Pinpoint the cell where the given text exists, returning its (x, y) midpoint coordinate. 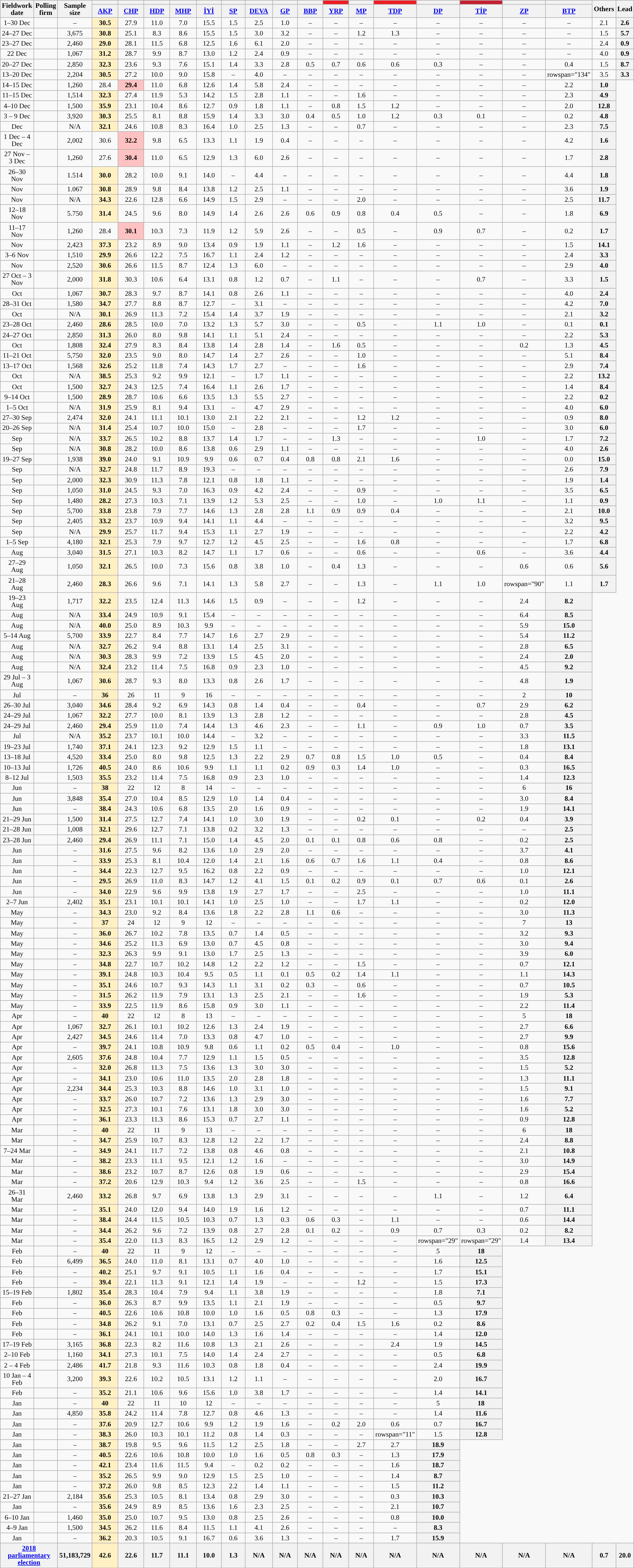
5.750 (75, 214)
6.1 (259, 43)
30.7 (105, 293)
27.0 (131, 798)
31.6 (105, 850)
2 – 4 Feb (17, 1365)
26 (131, 695)
12–18 Nov (17, 214)
20–26 Sep (17, 428)
26.7 (131, 933)
26–30 Jul (17, 705)
25.5 (131, 116)
14–15 Dec (17, 85)
31.9 (105, 408)
13–17 Oct (17, 366)
27.4 (131, 95)
38.7 (105, 1445)
2,002 (75, 140)
21–28 Jun (17, 829)
2,427 (75, 1037)
4–10 Dec (17, 105)
1–5 Oct (17, 408)
38.2 (105, 1161)
CHP (131, 11)
2,423 (75, 245)
6,499 (75, 1261)
42.6 (105, 1555)
21.1 (131, 1393)
1,480 (75, 501)
28.1 (131, 43)
23.8 (131, 511)
24.4 (131, 1220)
ZP (524, 11)
40.2 (105, 1272)
2,520 (75, 266)
13–20 Dec (17, 74)
38.3 (105, 1434)
26–31 Mar (17, 1196)
21–28 Aug (17, 584)
3,848 (75, 798)
14 (209, 788)
5.6 (604, 566)
36.8 (105, 1345)
22.1 (131, 1282)
27 Nov – 3 Dec (17, 158)
TİP (481, 11)
24–27 Dec (17, 33)
19–27 Sep (17, 459)
4,180 (75, 542)
37 (105, 923)
1,808 (75, 345)
26.1 (131, 1026)
30.9 (131, 480)
27.6 (105, 158)
5.4 (524, 636)
rowspan="90" (524, 584)
TDP (395, 11)
MP (361, 11)
39.4 (105, 1282)
27–30 Sep (17, 418)
AKP (105, 11)
SP (233, 11)
39.3 (105, 1379)
BTP (569, 11)
23.4 (131, 1466)
GP (285, 11)
1,740 (75, 746)
18.7 (438, 1466)
36.5 (105, 1261)
15–19 Feb (17, 1293)
35.9 (105, 105)
19–23 Jul (17, 746)
24–27 Oct (17, 335)
1.067 (75, 189)
1,160 (75, 1355)
11.8 (157, 366)
23–28 Oct (17, 324)
17–19 Feb (17, 1345)
22.5 (131, 1006)
16.3 (209, 490)
2018 parliamentary election (29, 1555)
Fieldwork date (17, 9)
Sample size (75, 9)
24.2 (131, 1414)
11–15 Dec (17, 95)
4–9 Jan (17, 1528)
25.4 (131, 428)
3–6 Nov (17, 255)
1,938 (75, 459)
21–27 Jan (17, 1497)
3 – 9 Dec (17, 116)
1,802 (75, 1293)
7 (524, 923)
14.8 (209, 964)
1,580 (75, 304)
1,514 (75, 95)
20.9 (131, 1424)
4,520 (75, 757)
22.9 (131, 892)
rowspan="134" (569, 74)
4.9 (604, 95)
27–29 Aug (17, 566)
20.6 (131, 1182)
3,920 (75, 116)
36.2 (105, 1538)
21.8 (131, 1365)
37.1 (105, 746)
16.2 (209, 871)
21–29 Jun (17, 819)
51,183,729 (75, 1555)
BBP (310, 11)
19–23 Aug (17, 601)
36 (105, 695)
2,204 (75, 74)
19.9 (481, 1365)
rowspan="11" (395, 1434)
39.7 (105, 1047)
1,460 (75, 1517)
DEVA (259, 11)
2,405 (75, 521)
DP (438, 11)
9–14 Oct (17, 397)
13–18 Jul (17, 757)
2,486 (75, 1365)
5.5 (259, 397)
11–21 Oct (17, 356)
31.2 (105, 54)
4,850 (75, 1414)
32.5 (105, 1109)
20.0 (625, 1555)
1 Dec – 4 Dec (17, 140)
2,605 (75, 1057)
27 Oct – 3 Nov (17, 280)
34.9 (105, 1151)
Lead (625, 9)
27.2 (131, 74)
8–12 Jul (17, 777)
33.8 (105, 511)
2,184 (75, 1497)
Polling firm (46, 9)
40.0 (105, 625)
23–27 Dec (17, 43)
2 (524, 695)
41.7 (105, 1365)
24 (131, 923)
1,008 (75, 829)
5–14 Aug (17, 636)
İYİ (209, 11)
3,165 (75, 1345)
13.7 (209, 439)
1,510 (75, 255)
2,402 (75, 902)
3,200 (75, 1379)
20.3 (131, 1538)
7–24 Mar (17, 1151)
31.0 (105, 490)
29.0 (105, 43)
22 Dec (17, 54)
35.5 (105, 777)
6–10 Jan (17, 1517)
19.8 (131, 1445)
23–28 Jun (17, 840)
11–17 Nov (17, 231)
28–31 Oct (17, 304)
42.1 (105, 1466)
31.8 (105, 280)
2–10 Feb (17, 1355)
38 (105, 788)
31.3 (105, 335)
27.1 (131, 552)
10 Jan – 4 Feb (17, 1379)
32.6 (105, 366)
1,726 (75, 767)
29 Jul – 3 Aug (17, 681)
20–27 Dec (17, 64)
1–5 Sep (17, 542)
22.0 (131, 1240)
2,234 (75, 1088)
38.6 (105, 1172)
12.2 (157, 255)
17.3 (481, 1282)
30.4 (131, 158)
16.6 (569, 1182)
3,675 (75, 33)
0.0 (569, 459)
10–13 Jul (17, 767)
34.0 (105, 892)
1,503 (75, 777)
HDP (157, 11)
29.6 (131, 829)
14.2 (209, 95)
1.514 (75, 175)
1,568 (75, 366)
18.9 (438, 1445)
37.3 (105, 245)
35.0 (105, 1517)
38.5 (105, 377)
26–30 Nov (17, 175)
25.7 (131, 532)
23.6 (131, 64)
5,750 (75, 356)
Dec (17, 126)
YRP (336, 11)
Others (604, 9)
39.1 (105, 975)
28.5 (131, 324)
35.8 (105, 1414)
MHP (183, 11)
28.6 (105, 324)
19.3 (209, 470)
6.2 (569, 705)
1–30 Dec (17, 23)
39.0 (105, 459)
1,717 (75, 601)
2–7 Jun (17, 902)
30.0 (105, 175)
14.5 (481, 1345)
2,474 (75, 418)
29.5 (105, 882)
